Return (x, y) of the center of cell containing provided text 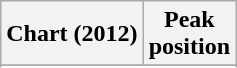
Chart (2012) (72, 34)
Peakposition (189, 34)
